Determine the (X, Y) coordinate at the center of the cell enclosing the given text.  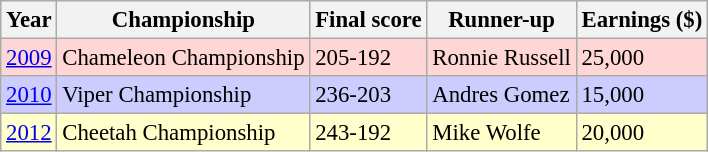
Runner-up (502, 20)
2010 (29, 95)
Earnings ($) (642, 20)
15,000 (642, 95)
25,000 (642, 58)
205-192 (368, 58)
2009 (29, 58)
Cheetah Championship (184, 133)
Championship (184, 20)
Andres Gomez (502, 95)
Chameleon Championship (184, 58)
20,000 (642, 133)
243-192 (368, 133)
Year (29, 20)
2012 (29, 133)
Final score (368, 20)
Mike Wolfe (502, 133)
Ronnie Russell (502, 58)
Viper Championship (184, 95)
236-203 (368, 95)
